Return the (x, y) coordinate for the center point of the cell that contains the specified text.  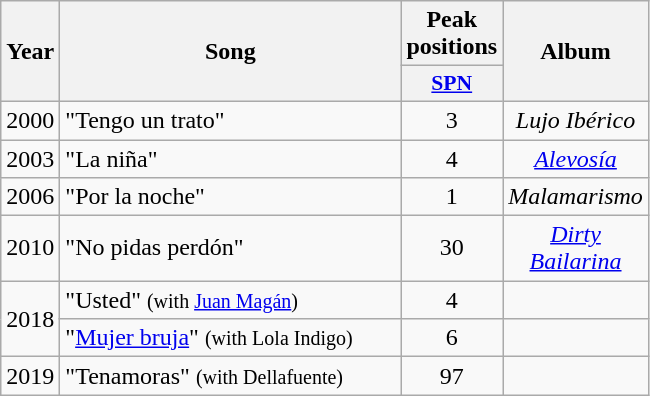
"La niña" (230, 159)
2003 (30, 159)
97 (452, 376)
2006 (30, 197)
2019 (30, 376)
"No pidas perdón" (230, 248)
"Tenamoras" (with Dellafuente) (230, 376)
"Usted" (with Juan Magán) (230, 300)
SPN (452, 84)
Peak positions (452, 34)
2018 (30, 319)
Lujo Ibérico (576, 120)
Malamarismo (576, 197)
"Tengo un trato" (230, 120)
30 (452, 248)
Song (230, 52)
"Por la noche" (230, 197)
2010 (30, 248)
"Mujer bruja" (with Lola Indigo) (230, 338)
2000 (30, 120)
1 (452, 197)
Year (30, 52)
6 (452, 338)
Alevosía (576, 159)
Dirty Bailarina (576, 248)
Album (576, 52)
3 (452, 120)
